Locate the cell with the specified text and output its (x, y) center coordinate. 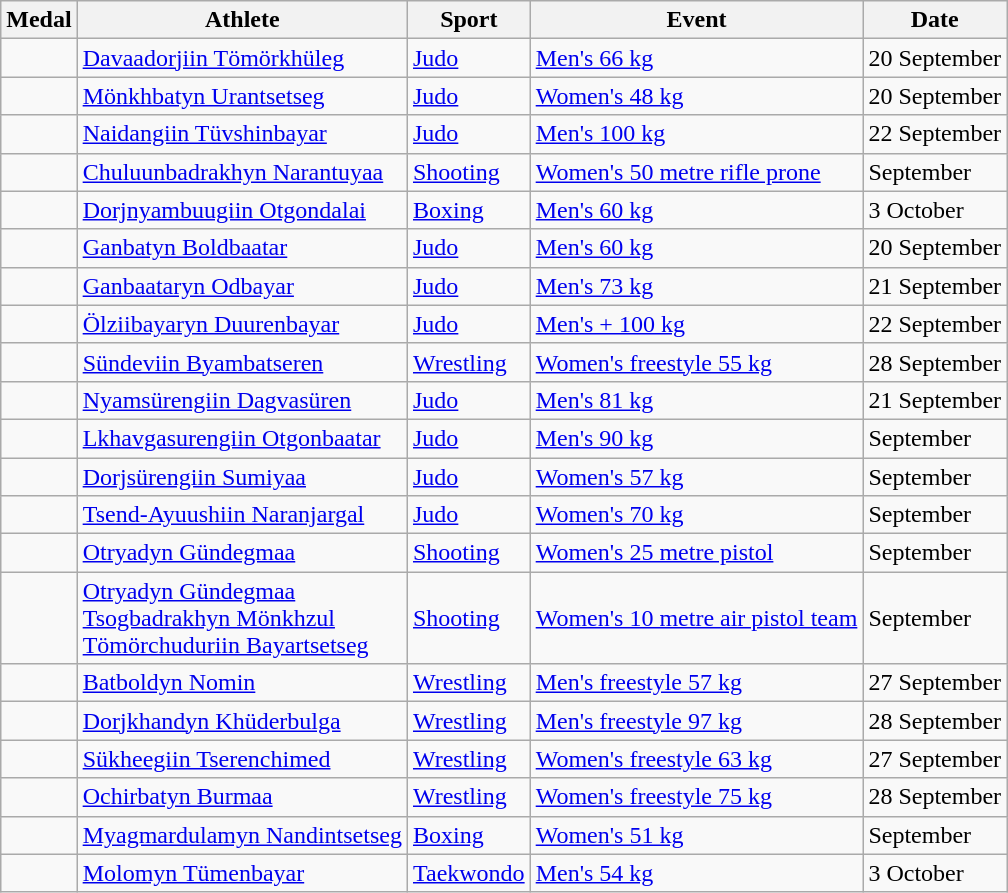
Men's 90 kg (696, 438)
Lkhavgasurengiin Otgonbaatar (242, 438)
Sündeviin Byambatseren (242, 362)
Women's 25 metre pistol (696, 553)
Women's 57 kg (696, 477)
Ganbatyn Boldbaatar (242, 248)
Event (696, 20)
Women's freestyle 55 kg (696, 362)
Chuluunbadrakhyn Narantuyaa (242, 172)
Mönkhbatyn Urantsetseg (242, 96)
Dorjsürengiin Sumiyaa (242, 477)
Otryadyn GündegmaaTsogbadrakhyn MönkhzulTömörchuduriin Bayartsetseg (242, 618)
Ochirbatyn Burmaa (242, 797)
Davaadorjiin Tömörkhüleg (242, 58)
Women's 51 kg (696, 835)
Men's freestyle 57 kg (696, 683)
Dorjkhandyn Khüderbulga (242, 721)
Myagmardulamyn Nandintsetseg (242, 835)
Women's freestyle 75 kg (696, 797)
Sükheegiin Tserenchimed (242, 759)
Athlete (242, 20)
Taekwondo (468, 873)
Women's 48 kg (696, 96)
Tsend-Ayuushiin Naranjargal (242, 515)
Date (935, 20)
Women's freestyle 63 kg (696, 759)
Men's 54 kg (696, 873)
Women's 50 metre rifle prone (696, 172)
Ganbaataryn Odbayar (242, 286)
Otryadyn Gündegmaa (242, 553)
Men's 81 kg (696, 400)
Women's 70 kg (696, 515)
Batboldyn Nomin (242, 683)
Medal (39, 20)
Ölziibayaryn Duurenbayar (242, 324)
Men's 66 kg (696, 58)
Men's 100 kg (696, 134)
Molomyn Tümenbayar (242, 873)
Men's freestyle 97 kg (696, 721)
Nyamsürengiin Dagvasüren (242, 400)
Dorjnyambuugiin Otgondalai (242, 210)
Naidangiin Tüvshinbayar (242, 134)
Men's 73 kg (696, 286)
Women's 10 metre air pistol team (696, 618)
Sport (468, 20)
Men's + 100 kg (696, 324)
